Return [X, Y] of the center of cell containing provided text 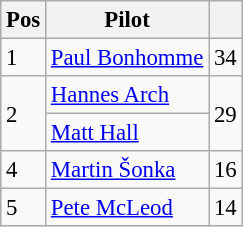
5 [24, 208]
2 [24, 114]
16 [226, 170]
4 [24, 170]
Hannes Arch [128, 95]
14 [226, 208]
29 [226, 114]
1 [24, 58]
Martin Šonka [128, 170]
34 [226, 58]
Pos [24, 20]
Matt Hall [128, 133]
Pete McLeod [128, 208]
Pilot [128, 20]
Paul Bonhomme [128, 58]
